Find where the given text appears and provide that cell's center as (x, y) coordinate. 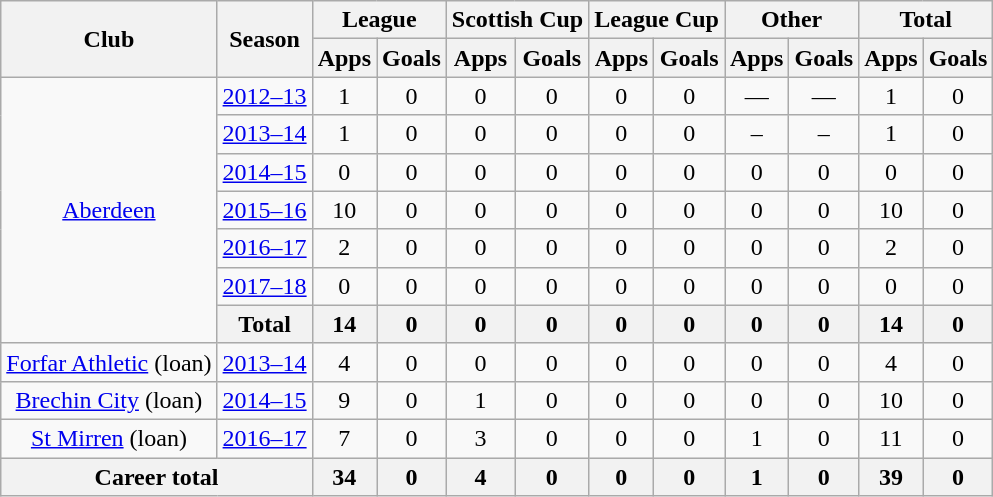
2017–18 (264, 286)
League (379, 20)
St Mirren (loan) (109, 438)
34 (344, 477)
League Cup (657, 20)
Forfar Athletic (loan) (109, 362)
Other (791, 20)
Career total (156, 477)
2012–13 (264, 96)
7 (344, 438)
2015–16 (264, 210)
Aberdeen (109, 210)
11 (891, 438)
9 (344, 400)
Brechin City (loan) (109, 400)
Club (109, 39)
39 (891, 477)
Scottish Cup (517, 20)
3 (480, 438)
Season (264, 39)
